Extract the [X, Y] coordinate from the center of the cell holding the provided text.  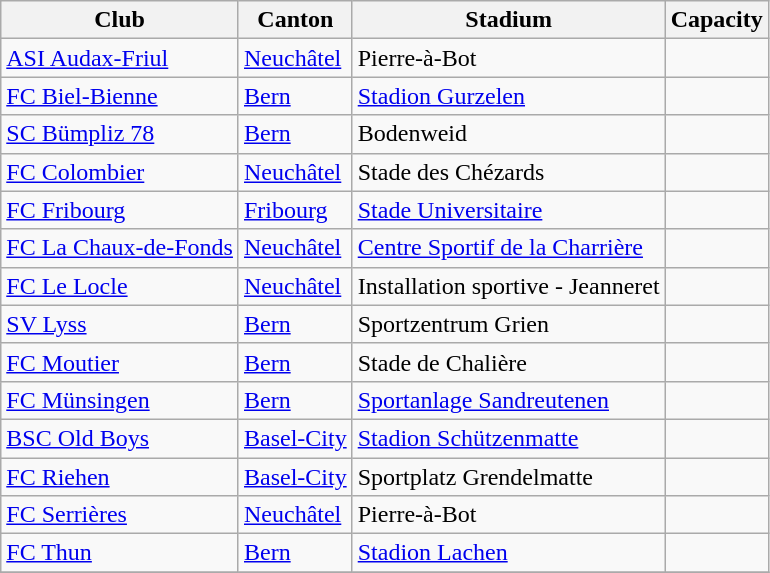
ASI Audax-Friul [120, 58]
FC Serrières [120, 515]
Bodenweid [508, 134]
Stade des Chézards [508, 172]
FC Le Locle [120, 286]
SV Lyss [120, 324]
Sportzentrum Grien [508, 324]
FC Colombier [120, 172]
Sportplatz Grendelmatte [508, 477]
Club [120, 20]
BSC Old Boys [120, 438]
SC Bümpliz 78 [120, 134]
Stadion Schützenmatte [508, 438]
Stade de Chalière [508, 362]
Installation sportive - Jeanneret [508, 286]
Capacity [716, 20]
FC Biel-Bienne [120, 96]
Stade Universitaire [508, 210]
FC Riehen [120, 477]
FC La Chaux-de-Fonds [120, 248]
FC Thun [120, 553]
Sportanlage Sandreutenen [508, 400]
Canton [295, 20]
Fribourg [295, 210]
Stadion Lachen [508, 553]
Stadium [508, 20]
Stadion Gurzelen [508, 96]
FC Münsingen [120, 400]
FC Moutier [120, 362]
Centre Sportif de la Charrière [508, 248]
FC Fribourg [120, 210]
